Capture the cell that displays the provided text and extract its (x, y) central coordinate. 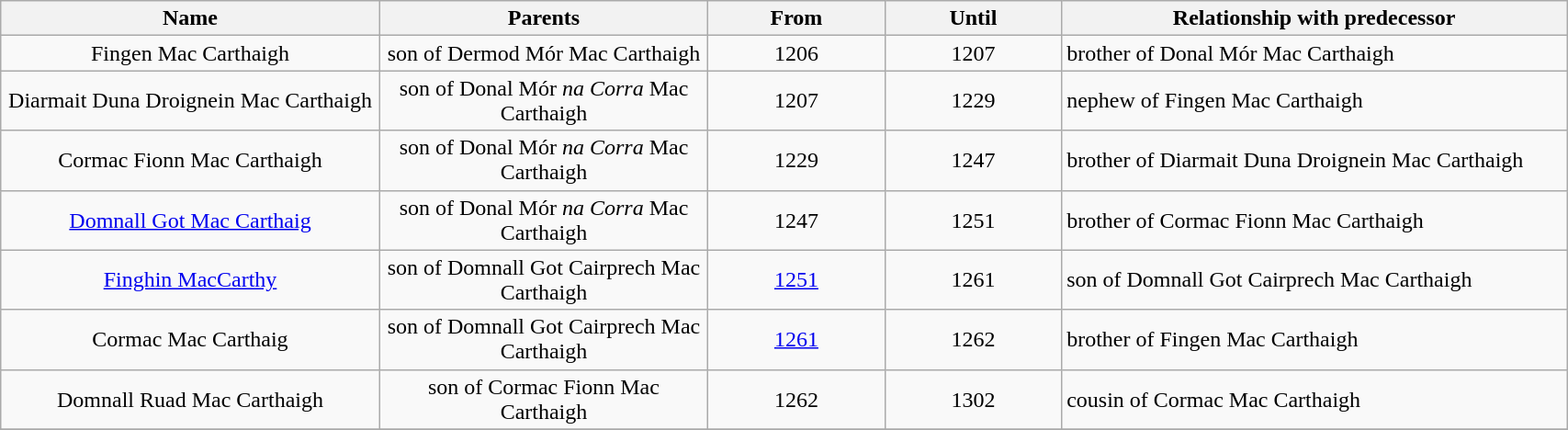
brother of Donal Mór Mac Carthaigh (1314, 53)
nephew of Fingen Mac Carthaigh (1314, 101)
Parents (544, 18)
From (796, 18)
cousin of Cormac Mac Carthaigh (1314, 399)
Domnall Ruad Mac Carthaigh (190, 399)
Domnall Got Mac Carthaig (190, 221)
Cormac Fionn Mac Carthaigh (190, 160)
1302 (973, 399)
son of Dermod Mór Mac Carthaigh (544, 53)
Fingen Mac Carthaigh (190, 53)
Cormac Mac Carthaig (190, 340)
Until (973, 18)
brother of Diarmait Duna Droignein Mac Carthaigh (1314, 160)
Diarmait Duna Droignein Mac Carthaigh (190, 101)
brother of Fingen Mac Carthaigh (1314, 340)
son of Cormac Fionn Mac Carthaigh (544, 399)
Finghin MacCarthy (190, 279)
Relationship with predecessor (1314, 18)
Name (190, 18)
brother of Cormac Fionn Mac Carthaigh (1314, 221)
1206 (796, 53)
